Identify which cell holds the provided text, then report its [X, Y] central coordinate. 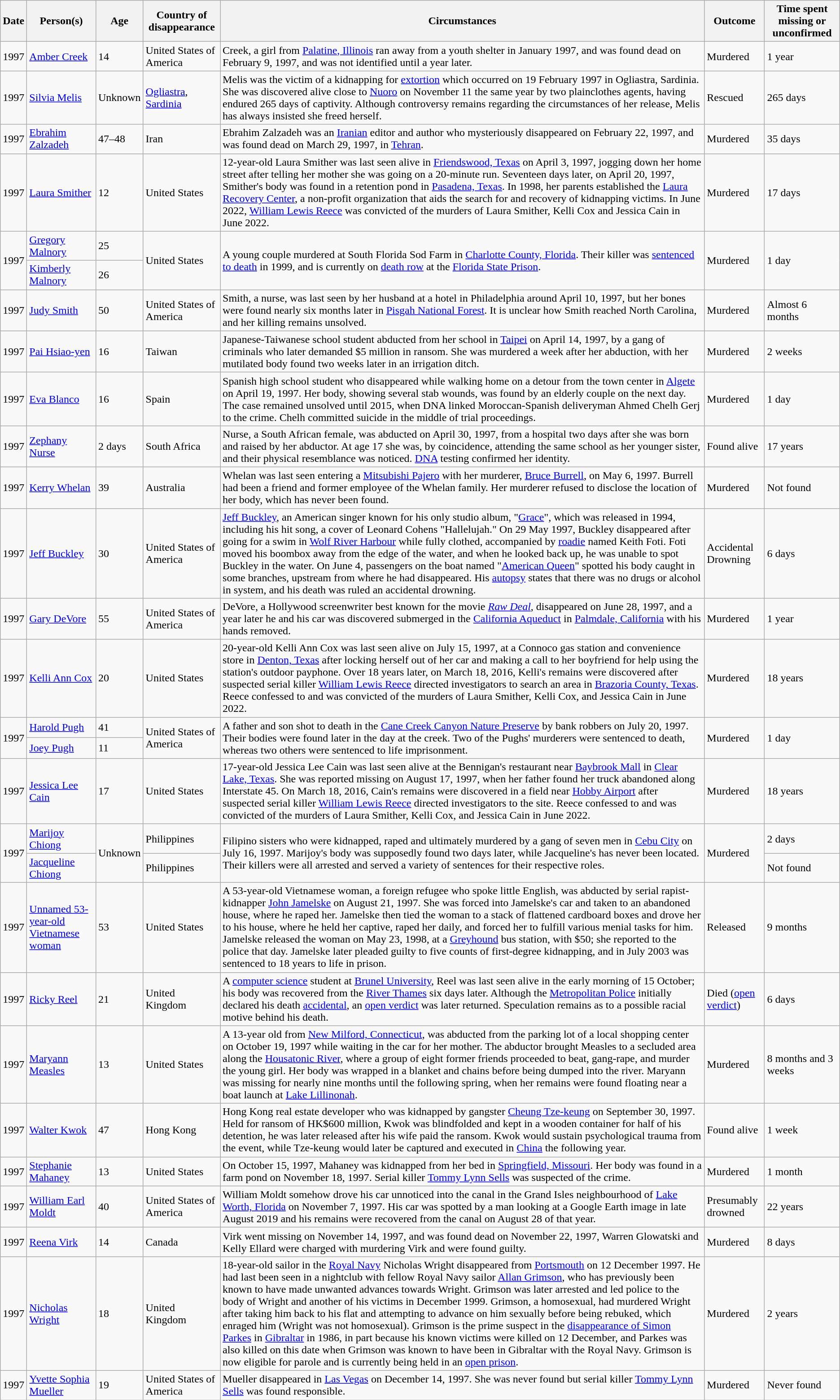
Silvia Melis [61, 98]
Maryann Measles [61, 1065]
40 [119, 1207]
Died (open verdict) [735, 999]
Gregory Malnory [61, 246]
Judy Smith [61, 310]
22 years [802, 1207]
Pai Hsiao-yen [61, 351]
Reena Virk [61, 1242]
Unnamed 53-year-old Vietnamese woman [61, 927]
Nicholas Wright [61, 1313]
Australia [181, 487]
35 days [802, 139]
Ricky Reel [61, 999]
Eva Blanco [61, 399]
18 [119, 1313]
2 years [802, 1313]
South Africa [181, 446]
Circumstances [462, 21]
9 months [802, 927]
Zephany Nurse [61, 446]
47 [119, 1130]
Age [119, 21]
17 years [802, 446]
Laura Smither [61, 192]
Walter Kwok [61, 1130]
Jeff Buckley [61, 553]
Harold Pugh [61, 728]
Country of disappearance [181, 21]
8 days [802, 1242]
Kelli Ann Cox [61, 679]
Accidental Drowning [735, 553]
41 [119, 728]
21 [119, 999]
17 [119, 791]
50 [119, 310]
2 weeks [802, 351]
26 [119, 275]
Ebrahim Zalzadeh [61, 139]
Never found [802, 1385]
265 days [802, 98]
8 months and 3 weeks [802, 1065]
Taiwan [181, 351]
William Earl Moldt [61, 1207]
Marijoy Chiong [61, 838]
Kerry Whelan [61, 487]
25 [119, 246]
39 [119, 487]
Stephanie Mahaney [61, 1172]
Presumably drowned [735, 1207]
Joey Pugh [61, 748]
11 [119, 748]
Jacqueline Chiong [61, 868]
1 week [802, 1130]
Hong Kong [181, 1130]
Released [735, 927]
30 [119, 553]
Ogliastra, Sardinia [181, 98]
Date [13, 21]
20 [119, 679]
Gary DeVore [61, 619]
Rescued [735, 98]
Outcome [735, 21]
Person(s) [61, 21]
Kimberly Malnory [61, 275]
17 days [802, 192]
Iran [181, 139]
Spain [181, 399]
1 month [802, 1172]
55 [119, 619]
Almost 6 months [802, 310]
Yvette Sophia Mueller [61, 1385]
Amber Creek [61, 57]
Ebrahim Zalzadeh was an Iranian editor and author who mysteriously disappeared on February 22, 1997, and was found dead on March 29, 1997, in Tehran. [462, 139]
19 [119, 1385]
Time spent missing or unconfirmed [802, 21]
12 [119, 192]
47–48 [119, 139]
Canada [181, 1242]
53 [119, 927]
Mueller disappeared in Las Vegas on December 14, 1997. She was never found but serial killer Tommy Lynn Sells was found responsible. [462, 1385]
Jessica Lee Cain [61, 791]
